Capture the cell that displays the provided text and extract its (X, Y) central coordinate. 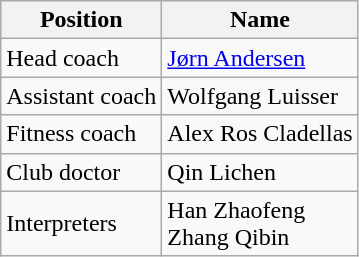
Club doctor (82, 172)
Wolfgang Luisser (260, 96)
Fitness coach (82, 134)
Jørn Andersen (260, 58)
Position (82, 20)
Han Zhaofeng Zhang Qibin (260, 224)
Name (260, 20)
Interpreters (82, 224)
Alex Ros Cladellas (260, 134)
Qin Lichen (260, 172)
Assistant coach (82, 96)
Head coach (82, 58)
